Extract the [x, y] coordinate from the center of the cell holding the provided text.  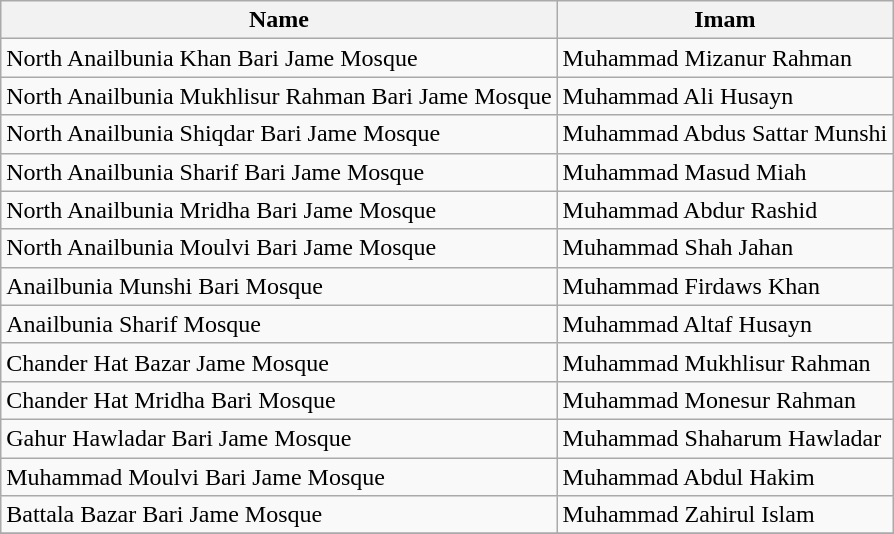
Imam [725, 20]
Muhammad Abdul Hakim [725, 477]
Muhammad Masud Miah [725, 172]
North Anailbunia Sharif Bari Jame Mosque [279, 172]
Muhammad Shaharum Hawladar [725, 438]
North Anailbunia Shiqdar Bari Jame Mosque [279, 134]
North Anailbunia Moulvi Bari Jame Mosque [279, 248]
North Anailbunia Mukhlisur Rahman Bari Jame Mosque [279, 96]
North Anailbunia Khan Bari Jame Mosque [279, 58]
Muhammad Shah Jahan [725, 248]
Muhammad Altaf Husayn [725, 324]
Muhammad Mukhlisur Rahman [725, 362]
Muhammad Firdaws Khan [725, 286]
Muhammad Abdur Rashid [725, 210]
Muhammad Abdus Sattar Munshi [725, 134]
Anailbunia Munshi Bari Mosque [279, 286]
Chander Hat Mridha Bari Mosque [279, 400]
Gahur Hawladar Bari Jame Mosque [279, 438]
Anailbunia Sharif Mosque [279, 324]
Battala Bazar Bari Jame Mosque [279, 515]
Chander Hat Bazar Jame Mosque [279, 362]
Muhammad Mizanur Rahman [725, 58]
Muhammad Moulvi Bari Jame Mosque [279, 477]
North Anailbunia Mridha Bari Jame Mosque [279, 210]
Name [279, 20]
Muhammad Zahirul Islam [725, 515]
Muhammad Ali Husayn [725, 96]
Muhammad Monesur Rahman [725, 400]
